From the cell containing the given text, extract its center point as [x, y] coordinate. 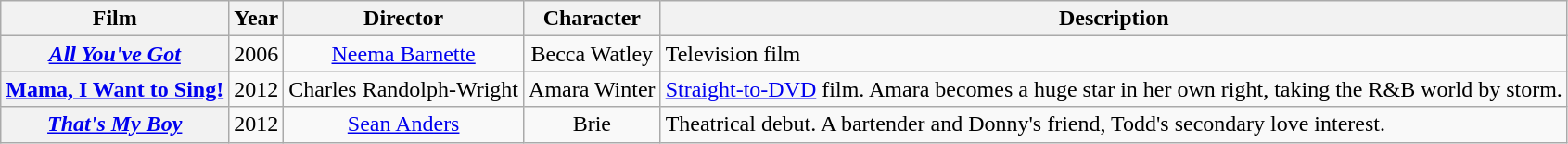
Mama, I Want to Sing! [115, 89]
Year [256, 19]
Character [593, 19]
2006 [256, 54]
Straight-to-DVD film. Amara becomes a huge star in her own right, taking the R&B world by storm. [1114, 89]
Neema Barnette [404, 54]
All You've Got [115, 54]
That's My Boy [115, 124]
Becca Watley [593, 54]
Film [115, 19]
Amara Winter [593, 89]
Description [1114, 19]
Brie [593, 124]
Theatrical debut. A bartender and Donny's friend, Todd's secondary love interest. [1114, 124]
Director [404, 19]
Charles Randolph-Wright [404, 89]
Television film [1114, 54]
Sean Anders [404, 124]
